Scan for the cell matching the given text and deliver its (X, Y) coordinate at center. 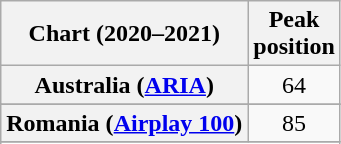
64 (294, 85)
85 (294, 123)
Peakposition (294, 34)
Chart (2020–2021) (124, 34)
Australia (ARIA) (124, 85)
Romania (Airplay 100) (124, 123)
